From the cell containing the given text, extract its center point as (X, Y) coordinate. 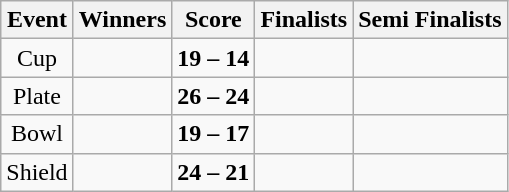
19 – 14 (214, 58)
Finalists (304, 20)
Plate (37, 96)
Shield (37, 172)
19 – 17 (214, 134)
24 – 21 (214, 172)
26 – 24 (214, 96)
Bowl (37, 134)
Winners (122, 20)
Semi Finalists (430, 20)
Cup (37, 58)
Event (37, 20)
Score (214, 20)
